Locate the cell with the specified text and output its (x, y) center coordinate. 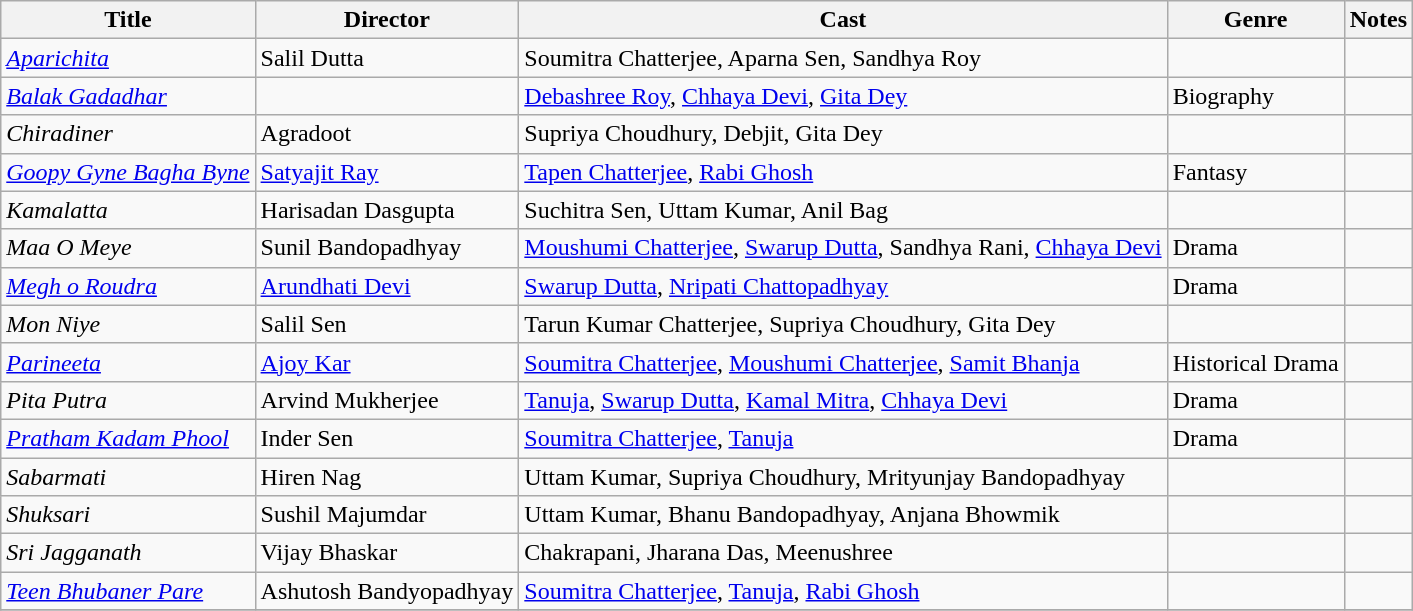
Swarup Dutta, Nripati Chattopadhyay (843, 286)
Sri Jagganath (128, 553)
Tarun Kumar Chatterjee, Supriya Choudhury, Gita Dey (843, 324)
Chakrapani, Jharana Das, Meenushree (843, 553)
Agradoot (387, 134)
Uttam Kumar, Supriya Choudhury, Mrityunjay Bandopadhyay (843, 477)
Kamalatta (128, 210)
Salil Sen (387, 324)
Moushumi Chatterjee, Swarup Dutta, Sandhya Rani, Chhaya Devi (843, 248)
Ashutosh Bandyopadhyay (387, 591)
Chiradiner (128, 134)
Teen Bhubaner Pare (128, 591)
Notes (1378, 20)
Biography (1256, 96)
Historical Drama (1256, 362)
Sunil Bandopadhyay (387, 248)
Vijay Bhaskar (387, 553)
Cast (843, 20)
Soumitra Chatterjee, Moushumi Chatterjee, Samit Bhanja (843, 362)
Sushil Majumdar (387, 515)
Soumitra Chatterjee, Tanuja, Rabi Ghosh (843, 591)
Soumitra Chatterjee, Tanuja (843, 438)
Balak Gadadhar (128, 96)
Tapen Chatterjee, Rabi Ghosh (843, 172)
Uttam Kumar, Bhanu Bandopadhyay, Anjana Bhowmik (843, 515)
Soumitra Chatterjee, Aparna Sen, Sandhya Roy (843, 58)
Parineeta (128, 362)
Shuksari (128, 515)
Sabarmati (128, 477)
Aparichita (128, 58)
Hiren Nag (387, 477)
Megh o Roudra (128, 286)
Tanuja, Swarup Dutta, Kamal Mitra, Chhaya Devi (843, 400)
Debashree Roy, Chhaya Devi, Gita Dey (843, 96)
Pratham Kadam Phool (128, 438)
Genre (1256, 20)
Mon Niye (128, 324)
Suchitra Sen, Uttam Kumar, Anil Bag (843, 210)
Arundhati Devi (387, 286)
Satyajit Ray (387, 172)
Title (128, 20)
Goopy Gyne Bagha Byne (128, 172)
Harisadan Dasgupta (387, 210)
Ajoy Kar (387, 362)
Fantasy (1256, 172)
Supriya Choudhury, Debjit, Gita Dey (843, 134)
Director (387, 20)
Pita Putra (128, 400)
Maa O Meye (128, 248)
Salil Dutta (387, 58)
Inder Sen (387, 438)
Arvind Mukherjee (387, 400)
